Identify which cell holds the provided text, then report its (X, Y) central coordinate. 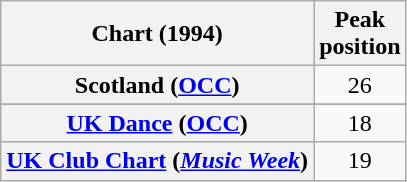
18 (360, 123)
UK Dance (OCC) (158, 123)
19 (360, 161)
Peakposition (360, 34)
UK Club Chart (Music Week) (158, 161)
26 (360, 85)
Chart (1994) (158, 34)
Scotland (OCC) (158, 85)
